Return the (X, Y) coordinate for the center point of the cell that contains the specified text.  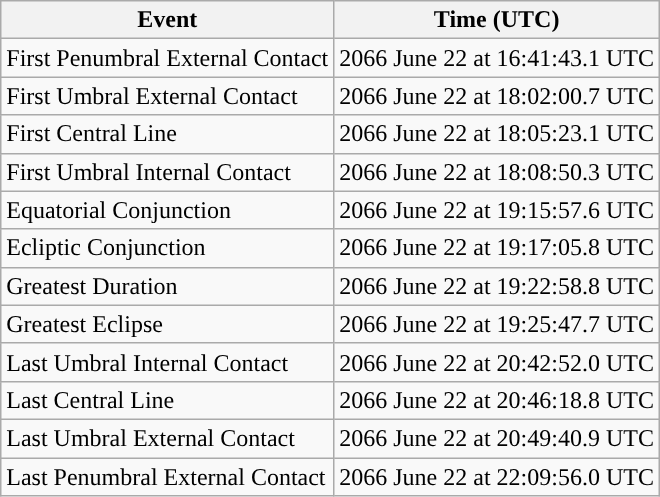
First Central Line (168, 134)
2066 June 22 at 20:42:52.0 UTC (497, 362)
Last Umbral External Contact (168, 438)
Equatorial Conjunction (168, 210)
2066 June 22 at 18:08:50.3 UTC (497, 172)
Time (UTC) (497, 20)
2066 June 22 at 22:09:56.0 UTC (497, 477)
2066 June 22 at 19:15:57.6 UTC (497, 210)
2066 June 22 at 18:05:23.1 UTC (497, 134)
Last Central Line (168, 400)
First Umbral Internal Contact (168, 172)
2066 June 22 at 19:25:47.7 UTC (497, 324)
First Penumbral External Contact (168, 58)
Greatest Eclipse (168, 324)
Ecliptic Conjunction (168, 248)
First Umbral External Contact (168, 96)
Event (168, 20)
2066 June 22 at 19:22:58.8 UTC (497, 286)
2066 June 22 at 19:17:05.8 UTC (497, 248)
2066 June 22 at 18:02:00.7 UTC (497, 96)
Greatest Duration (168, 286)
2066 June 22 at 20:46:18.8 UTC (497, 400)
Last Penumbral External Contact (168, 477)
2066 June 22 at 16:41:43.1 UTC (497, 58)
2066 June 22 at 20:49:40.9 UTC (497, 438)
Last Umbral Internal Contact (168, 362)
